Scan for the cell matching the given text and deliver its (x, y) coordinate at center. 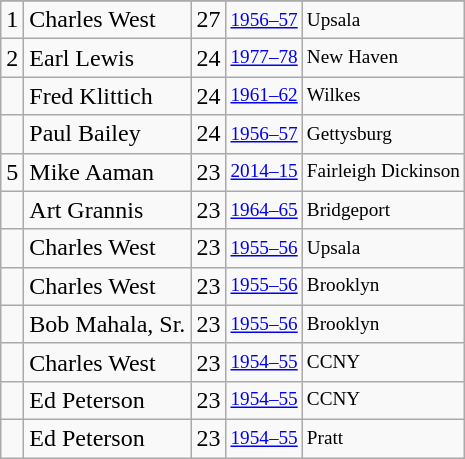
Wilkes (383, 96)
5 (12, 172)
27 (208, 20)
2014–15 (264, 172)
Gettysburg (383, 134)
Pratt (383, 438)
1 (12, 20)
1964–65 (264, 210)
1961–62 (264, 96)
Fairleigh Dickinson (383, 172)
Mike Aaman (108, 172)
Bridgeport (383, 210)
Bob Mahala, Sr. (108, 324)
2 (12, 58)
Paul Bailey (108, 134)
Earl Lewis (108, 58)
1977–78 (264, 58)
Fred Klittich (108, 96)
New Haven (383, 58)
Art Grannis (108, 210)
